Return the [X, Y] coordinate for the center point of the cell that contains the specified text.  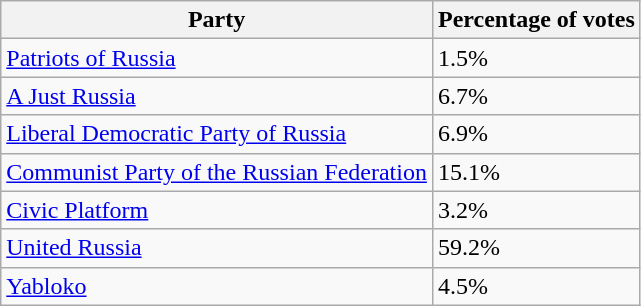
Civic Platform [217, 210]
United Russia [217, 248]
Communist Party of the Russian Federation [217, 172]
59.2% [536, 248]
Percentage of votes [536, 20]
6.9% [536, 134]
4.5% [536, 286]
Patriots of Russia [217, 58]
6.7% [536, 96]
3.2% [536, 210]
Liberal Democratic Party of Russia [217, 134]
15.1% [536, 172]
1.5% [536, 58]
Yabloko [217, 286]
A Just Russia [217, 96]
Party [217, 20]
